Provide the [x, y] coordinate of the cell's center where the given text is located.  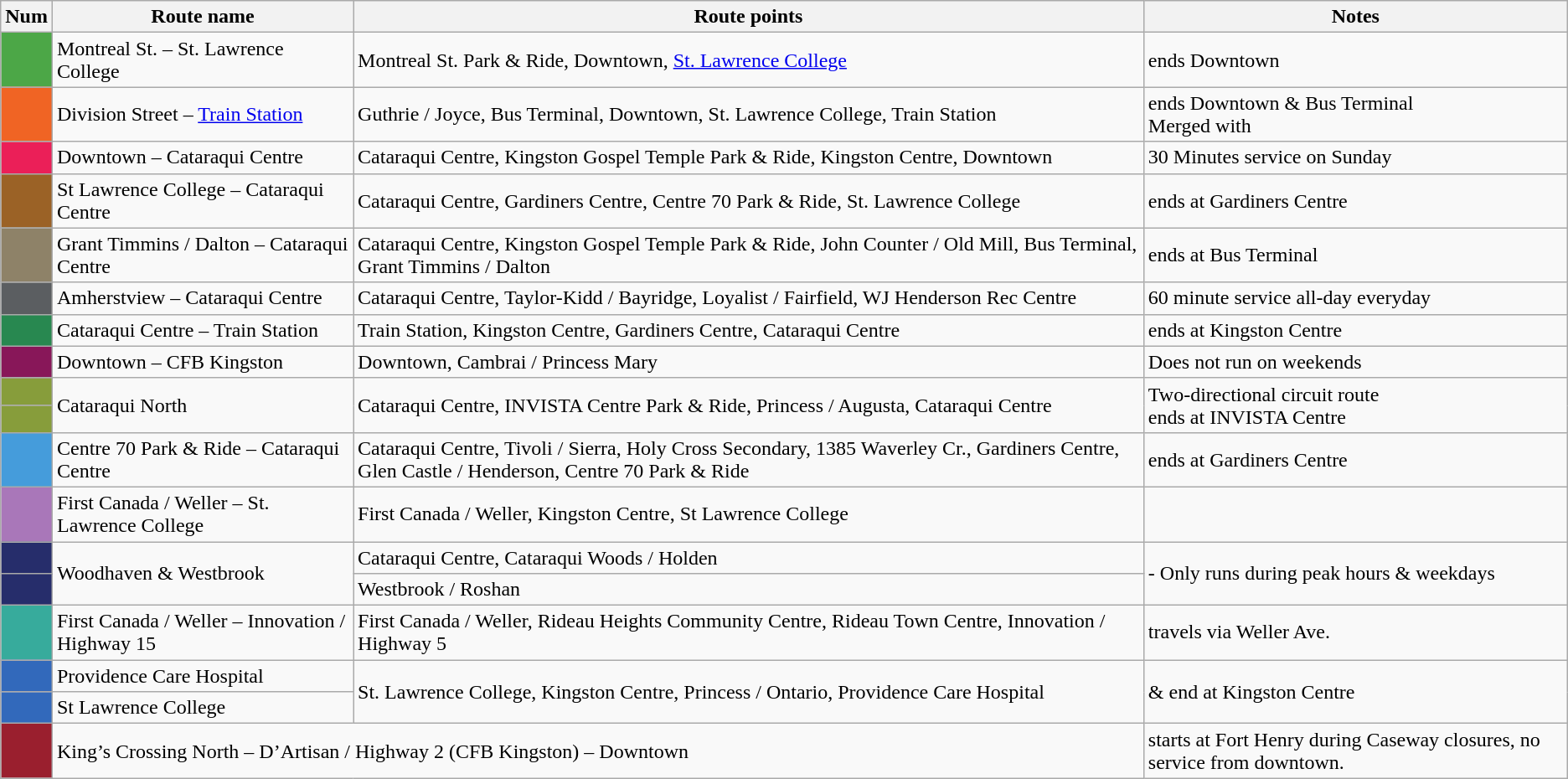
First Canada / Weller – St. Lawrence College [203, 514]
Two-directional circuit route ends at INVISTA Centre [1355, 405]
starts at Fort Henry during Caseway closures, no service from downtown. [1355, 751]
Num [27, 17]
Guthrie / Joyce, Bus Terminal, Downtown, St. Lawrence College, Train Station [749, 114]
Providence Care Hospital [203, 676]
Notes [1355, 17]
Train Station, Kingston Centre, Gardiners Centre, Cataraqui Centre [749, 330]
travels via Weller Ave. [1355, 633]
Montreal St. – St. Lawrence College [203, 60]
Montreal St. Park & Ride, Downtown, St. Lawrence College [749, 60]
Route points [749, 17]
30 Minutes service on Sunday [1355, 157]
St Lawrence College [203, 708]
Cataraqui Centre, Tivoli / Sierra, Holy Cross Secondary, 1385 Waverley Cr., Gardiners Centre, Glen Castle / Henderson, Centre 70 Park & Ride [749, 459]
Division Street – Train Station [203, 114]
Downtown – Cataraqui Centre [203, 157]
& end at Kingston Centre [1355, 692]
ends at Bus Terminal [1355, 255]
Downtown – CFB Kingston [203, 362]
Cataraqui Centre, INVISTA Centre Park & Ride, Princess / Augusta, Cataraqui Centre [749, 405]
Cataraqui North [203, 405]
King’s Crossing North – D’Artisan / Highway 2 (CFB Kingston) – Downtown [598, 751]
Amherstview – Cataraqui Centre [203, 298]
Cataraqui Centre, Kingston Gospel Temple Park & Ride, John Counter / Old Mill, Bus Terminal, Grant Timmins / Dalton [749, 255]
60 minute service all-day everyday [1355, 298]
Centre 70 Park & Ride – Cataraqui Centre [203, 459]
Grant Timmins / Dalton – Cataraqui Centre [203, 255]
ends Downtown & Bus TerminalMerged with [1355, 114]
Woodhaven & Westbrook [203, 573]
First Canada / Weller, Kingston Centre, St Lawrence College [749, 514]
ends at Kingston Centre [1355, 330]
Does not run on weekends [1355, 362]
St. Lawrence College, Kingston Centre, Princess / Ontario, Providence Care Hospital [749, 692]
Downtown, Cambrai / Princess Mary [749, 362]
Westbrook / Roshan [749, 590]
ends Downtown [1355, 60]
Cataraqui Centre, Gardiners Centre, Centre 70 Park & Ride, St. Lawrence College [749, 201]
First Canada / Weller, Rideau Heights Community Centre, Rideau Town Centre, Innovation / Highway 5 [749, 633]
Cataraqui Centre – Train Station [203, 330]
First Canada / Weller – Innovation / Highway 15 [203, 633]
St Lawrence College – Cataraqui Centre [203, 201]
Cataraqui Centre, Kingston Gospel Temple Park & Ride, Kingston Centre, Downtown [749, 157]
Cataraqui Centre, Taylor-Kidd / Bayridge, Loyalist / Fairfield, WJ Henderson Rec Centre [749, 298]
Cataraqui Centre, Cataraqui Woods / Holden [749, 557]
Route name [203, 17]
- Only runs during peak hours & weekdays [1355, 573]
